From the cell containing the given text, extract its center point as (X, Y) coordinate. 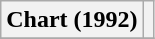
Chart (1992) (72, 20)
